Search for the cell housing the specified text and yield its [X, Y] center coordinate. 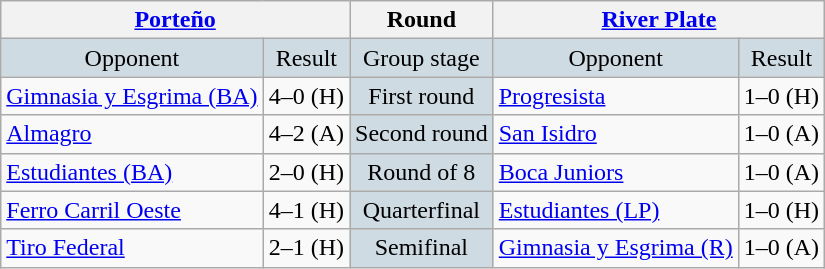
2–0 (H) [306, 172]
Estudiantes (BA) [132, 172]
4–1 (H) [306, 210]
Almagro [132, 134]
Progresista [616, 96]
First round [422, 96]
Tiro Federal [132, 248]
4–0 (H) [306, 96]
Group stage [422, 58]
Round of 8 [422, 172]
Porteño [176, 20]
Gimnasia y Esgrima (R) [616, 248]
Gimnasia y Esgrima (BA) [132, 96]
Boca Juniors [616, 172]
San Isidro [616, 134]
Ferro Carril Oeste [132, 210]
Quarterfinal [422, 210]
4–2 (A) [306, 134]
Second round [422, 134]
2–1 (H) [306, 248]
Estudiantes (LP) [616, 210]
Semifinal [422, 248]
Round [422, 20]
River Plate [658, 20]
